Output the [x, y] coordinate of the center of the cell containing the given text.  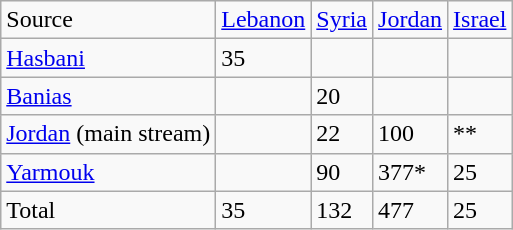
377* [410, 172]
Total [108, 210]
Source [108, 20]
Jordan [410, 20]
100 [410, 134]
20 [342, 96]
Hasbani [108, 58]
22 [342, 134]
132 [342, 210]
Syria [342, 20]
** [480, 134]
Jordan (main stream) [108, 134]
Yarmouk [108, 172]
Banias [108, 96]
Lebanon [264, 20]
Israel [480, 20]
90 [342, 172]
477 [410, 210]
